Identify which cell holds the provided text, then report its [x, y] central coordinate. 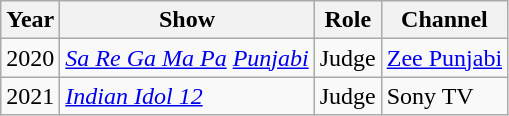
2021 [30, 96]
Sony TV [444, 96]
Show [187, 20]
Year [30, 20]
Indian Idol 12 [187, 96]
Zee Punjabi [444, 58]
2020 [30, 58]
Sa Re Ga Ma Pa Punjabi [187, 58]
Role [348, 20]
Channel [444, 20]
